From the cell containing the given text, extract its center point as [x, y] coordinate. 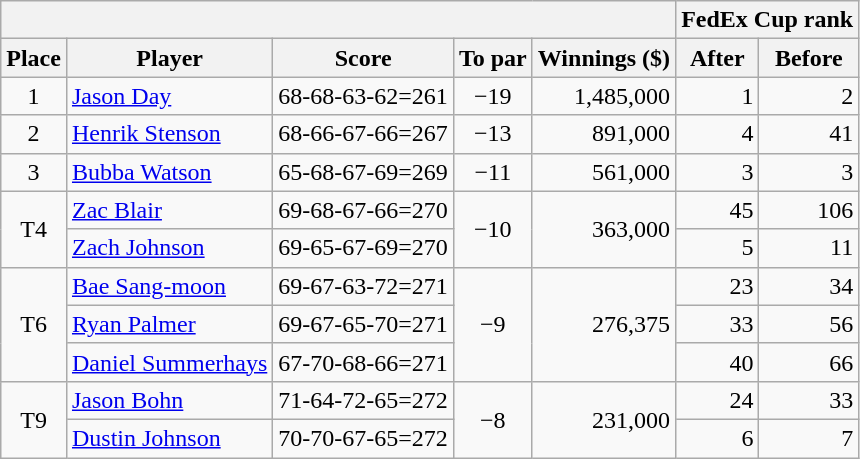
891,000 [604, 134]
−8 [492, 419]
5 [718, 248]
Zach Johnson [169, 248]
Ryan Palmer [169, 324]
1,485,000 [604, 96]
Bae Sang-moon [169, 286]
65-68-67-69=269 [364, 172]
Player [169, 58]
106 [809, 210]
68-66-67-66=267 [364, 134]
24 [718, 400]
71-64-72-65=272 [364, 400]
T4 [34, 229]
11 [809, 248]
Place [34, 58]
Jason Day [169, 96]
68-68-63-62=261 [364, 96]
To par [492, 58]
−9 [492, 324]
Dustin Johnson [169, 438]
−13 [492, 134]
Score [364, 58]
T9 [34, 419]
41 [809, 134]
Henrik Stenson [169, 134]
363,000 [604, 229]
6 [718, 438]
Bubba Watson [169, 172]
69-68-67-66=270 [364, 210]
561,000 [604, 172]
After [718, 58]
−10 [492, 229]
66 [809, 362]
69-67-65-70=271 [364, 324]
Winnings ($) [604, 58]
34 [809, 286]
Before [809, 58]
45 [718, 210]
7 [809, 438]
56 [809, 324]
276,375 [604, 324]
Zac Blair [169, 210]
4 [718, 134]
Jason Bohn [169, 400]
−19 [492, 96]
70-70-67-65=272 [364, 438]
231,000 [604, 419]
FedEx Cup rank [768, 20]
69-65-67-69=270 [364, 248]
−11 [492, 172]
69-67-63-72=271 [364, 286]
23 [718, 286]
67-70-68-66=271 [364, 362]
40 [718, 362]
Daniel Summerhays [169, 362]
T6 [34, 324]
